Determine the (X, Y) coordinate at the center of the cell enclosing the given text.  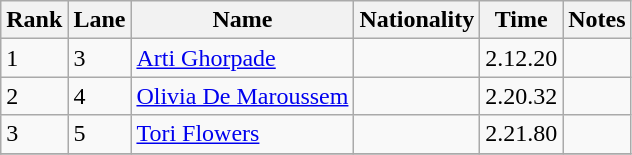
Time (522, 20)
Rank (34, 20)
2.21.80 (522, 134)
5 (100, 134)
Lane (100, 20)
Nationality (417, 20)
1 (34, 58)
Notes (597, 20)
2.20.32 (522, 96)
Tori Flowers (242, 134)
Name (242, 20)
2.12.20 (522, 58)
Olivia De Maroussem (242, 96)
2 (34, 96)
4 (100, 96)
Arti Ghorpade (242, 58)
